Identify which cell holds the provided text, then report its (x, y) central coordinate. 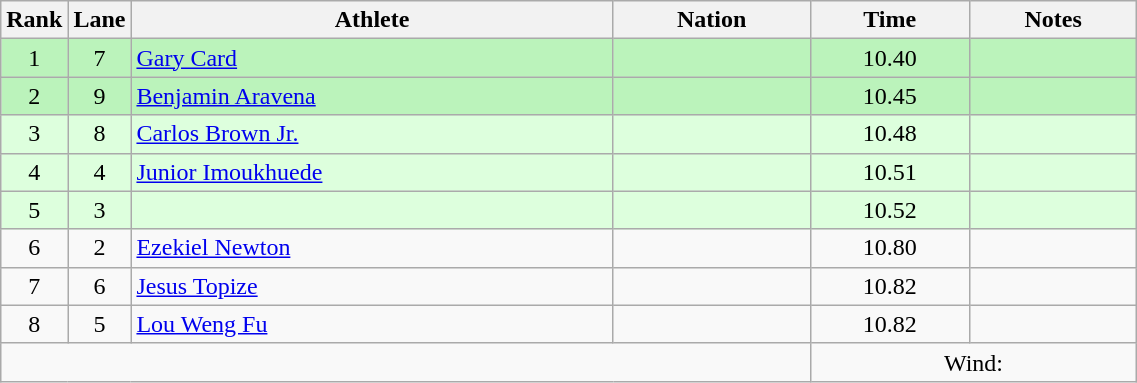
Time (890, 20)
Junior Imoukhuede (372, 172)
Ezekiel Newton (372, 248)
Jesus Topize (372, 286)
9 (100, 96)
Lou Weng Fu (372, 324)
10.51 (890, 172)
10.45 (890, 96)
Benjamin Aravena (372, 96)
Notes (1052, 20)
Gary Card (372, 58)
Carlos Brown Jr. (372, 134)
Rank (34, 20)
1 (34, 58)
Wind: (974, 362)
Lane (100, 20)
10.40 (890, 58)
10.48 (890, 134)
10.80 (890, 248)
Athlete (372, 20)
Nation (712, 20)
10.52 (890, 210)
